Provide the (X, Y) coordinate of the cell's center where the given text is located.  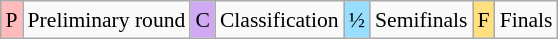
Preliminary round (107, 20)
Classification (280, 20)
Finals (526, 20)
C (202, 20)
P (11, 20)
Semifinals (421, 20)
½ (357, 20)
F (484, 20)
